For the text-containing cell, return its midpoint in (x, y) coordinate format. 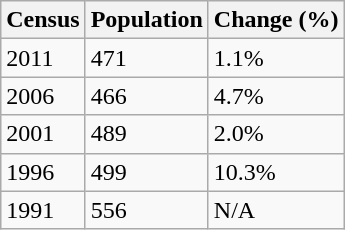
2.0% (276, 134)
Change (%) (276, 20)
466 (146, 96)
2011 (43, 58)
1.1% (276, 58)
2006 (43, 96)
1991 (43, 210)
2001 (43, 134)
1996 (43, 172)
Population (146, 20)
Census (43, 20)
499 (146, 172)
471 (146, 58)
10.3% (276, 172)
556 (146, 210)
4.7% (276, 96)
N/A (276, 210)
489 (146, 134)
